Return the (x, y) coordinate for the center point of the cell that contains the specified text.  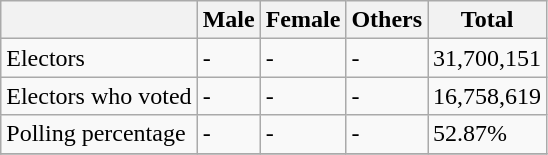
Polling percentage (99, 134)
52.87% (488, 134)
16,758,619 (488, 96)
Total (488, 20)
Electors who voted (99, 96)
Male (228, 20)
Others (387, 20)
31,700,151 (488, 58)
Female (303, 20)
Electors (99, 58)
